Scan for the cell matching the given text and deliver its (x, y) coordinate at center. 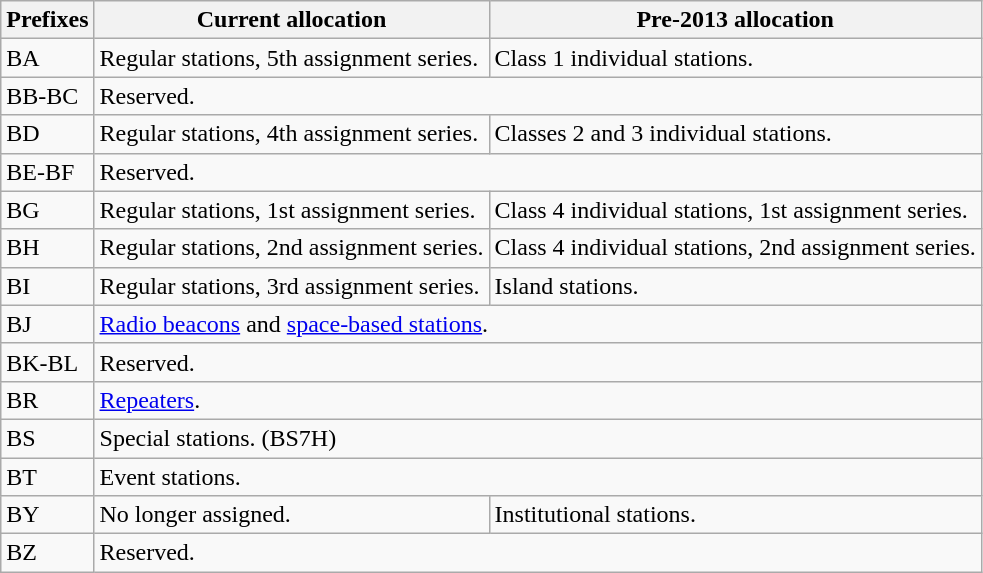
Regular stations, 3rd assignment series. (292, 286)
Regular stations, 1st assignment series. (292, 210)
Regular stations, 2nd assignment series. (292, 248)
Institutional stations. (735, 515)
Radio beacons and space-based stations. (538, 324)
BK-BL (48, 362)
Class 4 individual stations, 1st assignment series. (735, 210)
BZ (48, 553)
BH (48, 248)
Classes 2 and 3 individual stations. (735, 134)
Class 1 individual stations. (735, 58)
No longer assigned. (292, 515)
Island stations. (735, 286)
BD (48, 134)
BS (48, 438)
Regular stations, 5th assignment series. (292, 58)
Event stations. (538, 477)
Current allocation (292, 20)
BA (48, 58)
BR (48, 400)
Class 4 individual stations, 2nd assignment series. (735, 248)
Regular stations, 4th assignment series. (292, 134)
BT (48, 477)
BE-BF (48, 172)
BG (48, 210)
Special stations. (BS7H) (538, 438)
BB-BC (48, 96)
Repeaters. (538, 400)
BI (48, 286)
BJ (48, 324)
Pre-2013 allocation (735, 20)
Prefixes (48, 20)
BY (48, 515)
